Output the [x, y] coordinate of the center of the cell containing the given text.  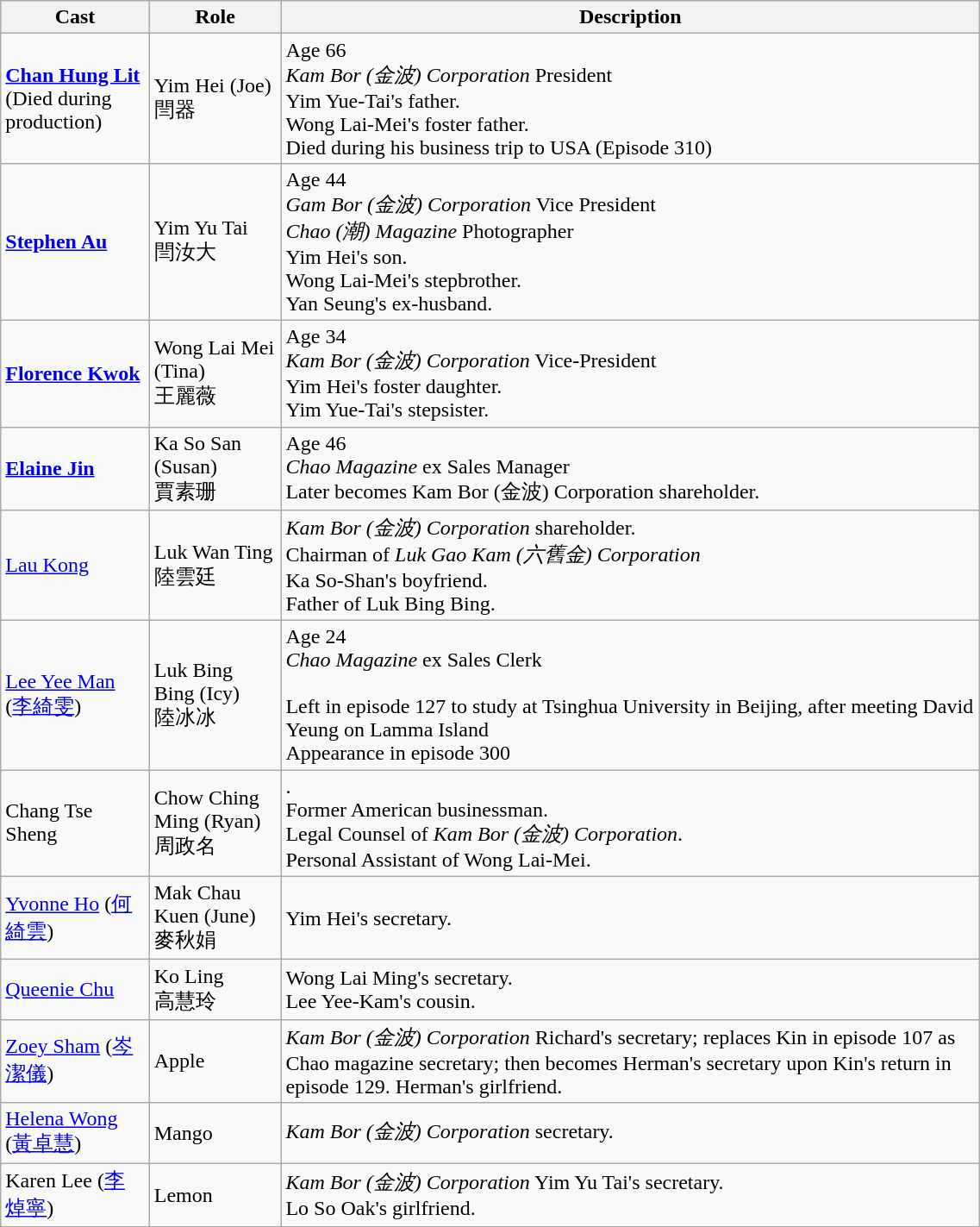
Stephen Au [75, 241]
Role [215, 17]
Zoey Sham (岑潔儀) [75, 1061]
Age 44Gam Bor (金波) Corporation Vice President Chao (潮) Magazine Photographer Yim Hei's son. Wong Lai-Mei's stepbrother. Yan Seung's ex-husband. [631, 241]
Wong Lai Mei (Tina) 王麗薇 [215, 373]
Kam Bor (金波) Corporation Yim Yu Tai's secretary. Lo So Oak's girlfriend. [631, 1194]
Ko Ling 高慧玲 [215, 990]
Yim Yu Tai 閆汝大 [215, 241]
Queenie Chu [75, 990]
. Former American businessman. Legal Counsel of Kam Bor (金波) Corporation. Personal Assistant of Wong Lai-Mei. [631, 823]
Karen Lee (李焯寧) [75, 1194]
Age 34Kam Bor (金波) Corporation Vice-President Yim Hei's foster daughter. Yim Yue-Tai's stepsister. [631, 373]
Luk Bing Bing (Icy) 陸冰冰 [215, 695]
Cast [75, 17]
Mango [215, 1133]
Kam Bor (金波) Corporation secretary. [631, 1133]
Mak Chau Kuen (June) 麥秋娟 [215, 917]
Florence Kwok [75, 373]
Yim Hei (Joe) 閆器 [215, 98]
Yim Hei's secretary. [631, 917]
Wong Lai Ming's secretary. Lee Yee-Kam's cousin. [631, 990]
Age 46Chao Magazine ex Sales Manager Later becomes Kam Bor (金波) Corporation shareholder. [631, 469]
Elaine Jin [75, 469]
Yvonne Ho (何綺雲) [75, 917]
Kam Bor (金波) Corporation shareholder. Chairman of Luk Gao Kam (六舊金) Corporation Ka So-Shan's boyfriend. Father of Luk Bing Bing. [631, 566]
Chow Ching Ming (Ryan) 周政名 [215, 823]
Helena Wong (黃卓慧) [75, 1133]
Chang Tse Sheng [75, 823]
Lau Kong [75, 566]
Age 66Kam Bor (金波) Corporation President Yim Yue-Tai's father. Wong Lai-Mei's foster father.Died during his business trip to USA (Episode 310) [631, 98]
Description [631, 17]
Lemon [215, 1194]
Ka So San (Susan) 賈素珊 [215, 469]
Lee Yee Man (李綺雯) [75, 695]
Chan Hung Lit(Died during production) [75, 98]
Luk Wan Ting陸雲廷 [215, 566]
Apple [215, 1061]
